Locate the cell with the specified text and output its (X, Y) center coordinate. 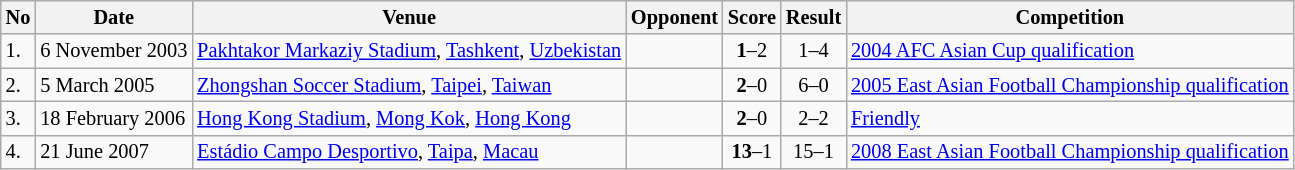
Opponent (674, 17)
3. (18, 118)
Score (752, 17)
6 November 2003 (114, 51)
Hong Kong Stadium, Mong Kok, Hong Kong (409, 118)
1–4 (814, 51)
5 March 2005 (114, 85)
Competition (1070, 17)
2005 East Asian Football Championship qualification (1070, 85)
Estádio Campo Desportivo, Taipa, Macau (409, 152)
13–1 (752, 152)
Result (814, 17)
Friendly (1070, 118)
2. (18, 85)
Pakhtakor Markaziy Stadium, Tashkent, Uzbekistan (409, 51)
21 June 2007 (114, 152)
1. (18, 51)
4. (18, 152)
18 February 2006 (114, 118)
1–2 (752, 51)
2004 AFC Asian Cup qualification (1070, 51)
Date (114, 17)
6–0 (814, 85)
15–1 (814, 152)
2008 East Asian Football Championship qualification (1070, 152)
Venue (409, 17)
2–2 (814, 118)
Zhongshan Soccer Stadium, Taipei, Taiwan (409, 85)
No (18, 17)
